From the cell containing the given text, extract its center point as (x, y) coordinate. 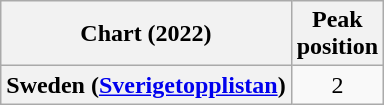
Chart (2022) (146, 34)
Sweden (Sverigetopplistan) (146, 85)
2 (337, 85)
Peakposition (337, 34)
